Return the [X, Y] coordinate for the center point of the cell that contains the specified text.  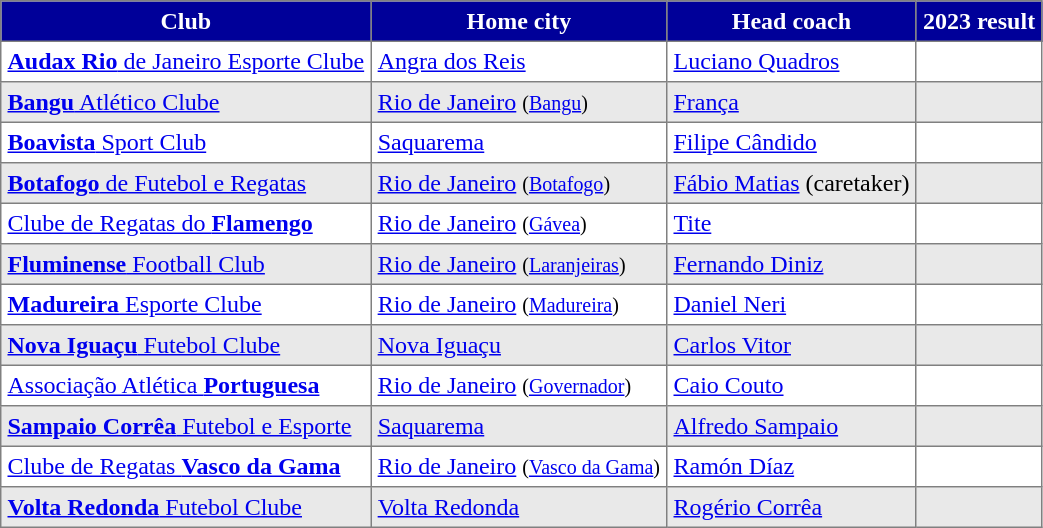
Clube de Regatas do Flamengo [186, 223]
Carlos Vitor [792, 345]
Rio de Janeiro (Gávea) [519, 223]
2023 result [979, 21]
Angra dos Reis [519, 61]
França [792, 102]
Fluminense Football Club [186, 264]
Alfredo Sampaio [792, 426]
Madureira Esporte Clube [186, 304]
Audax Rio de Janeiro Esporte Clube [186, 61]
Rio de Janeiro (Botafogo) [519, 183]
Home city [519, 21]
Rio de Janeiro (Governador) [519, 385]
Boavista Sport Club [186, 142]
Daniel Neri [792, 304]
Sampaio Corrêa Futebol e Esporte [186, 426]
Rio de Janeiro (Bangu) [519, 102]
Filipe Cândido [792, 142]
Tite [792, 223]
Nova Iguaçu [519, 345]
Rio de Janeiro (Vasco da Gama) [519, 466]
Associação Atlética Portuguesa [186, 385]
Clube de Regatas Vasco da Gama [186, 466]
Ramón Díaz [792, 466]
Volta Redonda [519, 507]
Botafogo de Futebol e Regatas [186, 183]
Club [186, 21]
Rogério Corrêa [792, 507]
Rio de Janeiro (Madureira) [519, 304]
Fernando Diniz [792, 264]
Head coach [792, 21]
Bangu Atlético Clube [186, 102]
Rio de Janeiro (Laranjeiras) [519, 264]
Luciano Quadros [792, 61]
Volta Redonda Futebol Clube [186, 507]
Fábio Matias (caretaker) [792, 183]
Nova Iguaçu Futebol Clube [186, 345]
Caio Couto [792, 385]
